Pinpoint the cell where the given text exists, returning its (x, y) midpoint coordinate. 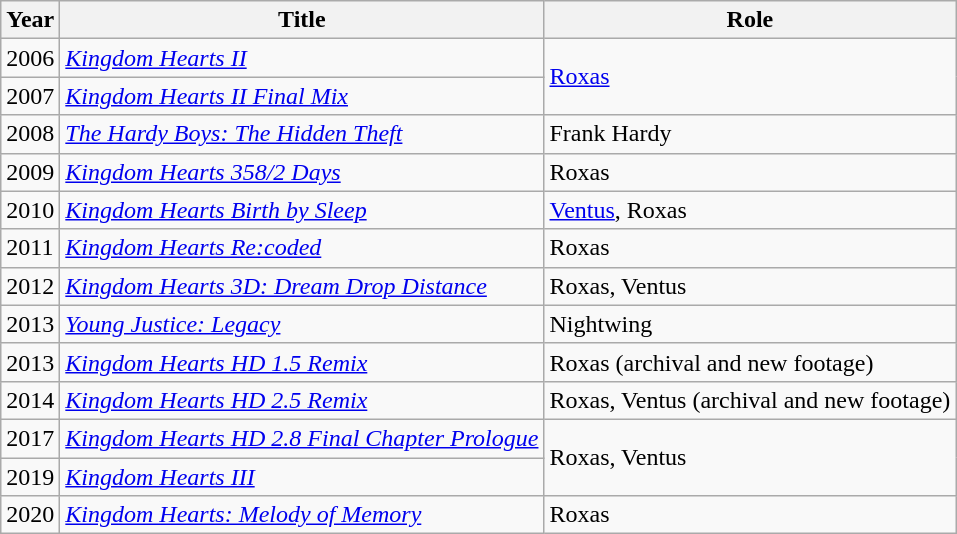
2007 (30, 96)
2014 (30, 400)
2010 (30, 210)
2017 (30, 438)
Roxas (archival and new footage) (750, 362)
2011 (30, 248)
Kingdom Hearts: Melody of Memory (302, 515)
Nightwing (750, 324)
2019 (30, 477)
Young Justice: Legacy (302, 324)
Year (30, 20)
2009 (30, 172)
Kingdom Hearts II Final Mix (302, 96)
Ventus, Roxas (750, 210)
Kingdom Hearts II (302, 58)
Kingdom Hearts 358/2 Days (302, 172)
Title (302, 20)
Kingdom Hearts III (302, 477)
Role (750, 20)
Kingdom Hearts Birth by Sleep (302, 210)
2006 (30, 58)
Frank Hardy (750, 134)
Kingdom Hearts Re:coded (302, 248)
Kingdom Hearts HD 1.5 Remix (302, 362)
2020 (30, 515)
Roxas, Ventus (archival and new footage) (750, 400)
2008 (30, 134)
Kingdom Hearts HD 2.8 Final Chapter Prologue (302, 438)
Kingdom Hearts HD 2.5 Remix (302, 400)
2012 (30, 286)
Kingdom Hearts 3D: Dream Drop Distance (302, 286)
The Hardy Boys: The Hidden Theft (302, 134)
